Return [X, Y] of the center of cell containing provided text 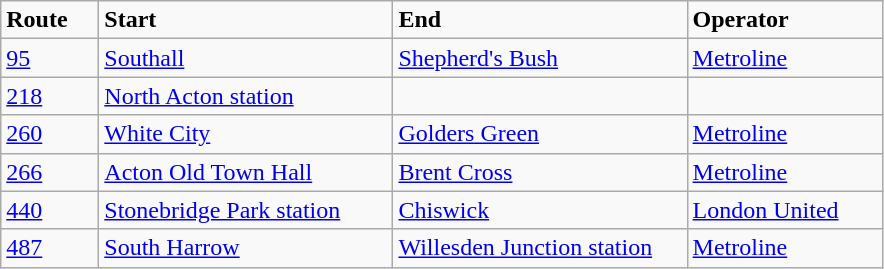
Stonebridge Park station [246, 210]
260 [50, 134]
Start [246, 20]
Golders Green [540, 134]
487 [50, 248]
95 [50, 58]
Chiswick [540, 210]
North Acton station [246, 96]
Southall [246, 58]
End [540, 20]
440 [50, 210]
Operator [785, 20]
White City [246, 134]
Willesden Junction station [540, 248]
South Harrow [246, 248]
Brent Cross [540, 172]
Acton Old Town Hall [246, 172]
266 [50, 172]
London United [785, 210]
Shepherd's Bush [540, 58]
Route [50, 20]
218 [50, 96]
